Detect which cell encompasses the target text, then output its (X, Y) center coordinate. 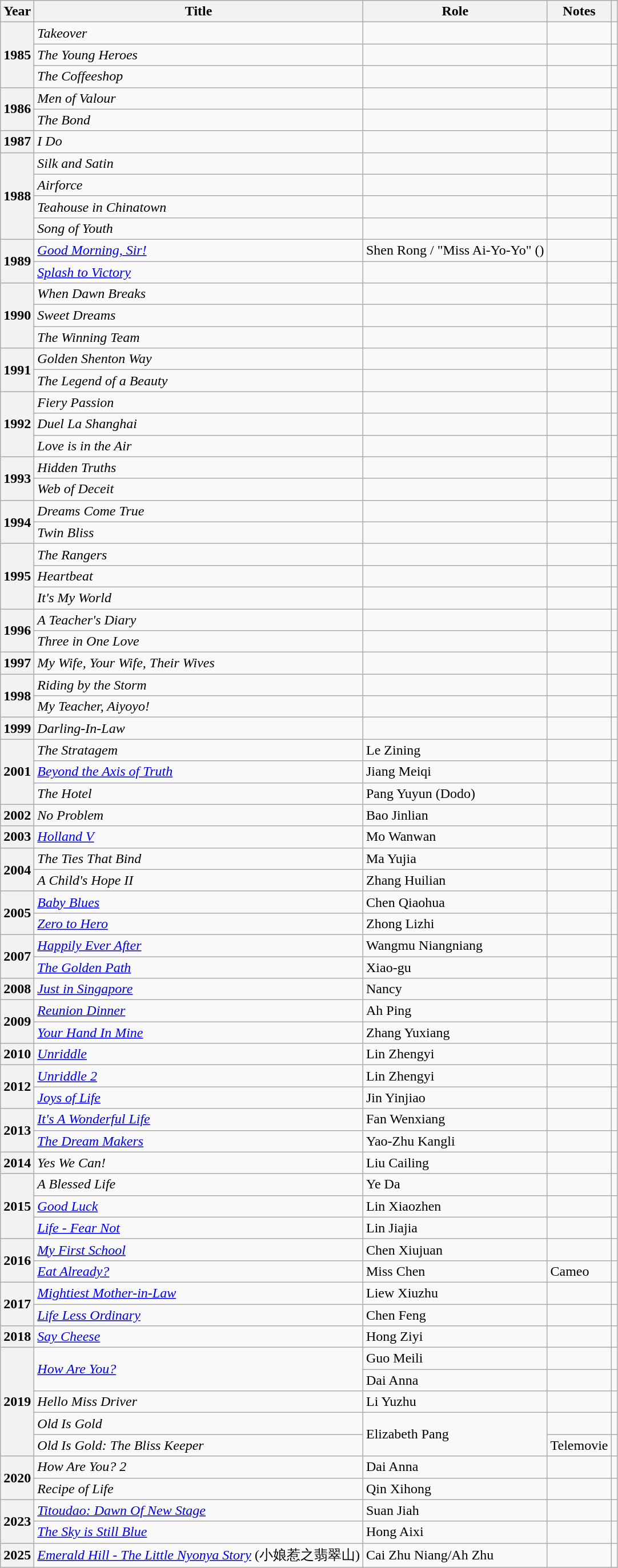
Shen Rong / "Miss Ai-Yo-Yo" () (455, 250)
Nancy (455, 989)
Darling-In-Law (199, 728)
Say Cheese (199, 1337)
Web of Deceit (199, 489)
How Are You? 2 (199, 1467)
2013 (17, 1130)
1989 (17, 261)
Riding by the Storm (199, 685)
Teahouse in Chinatown (199, 207)
Ah Ping (455, 1011)
Old Is Gold: The Bliss Keeper (199, 1445)
1993 (17, 478)
1997 (17, 663)
Hidden Truths (199, 467)
Yes We Can! (199, 1163)
Happily Ever After (199, 945)
Le Zining (455, 750)
Qin Xihong (455, 1489)
Chen Feng (455, 1315)
2014 (17, 1163)
Song of Youth (199, 228)
I Do (199, 142)
Just in Singapore (199, 989)
Takeover (199, 33)
Hong Ziyi (455, 1337)
Old Is Gold (199, 1424)
A Teacher's Diary (199, 619)
Love is in the Air (199, 446)
1986 (17, 109)
Heartbeat (199, 576)
Cameo (579, 1271)
Twin Bliss (199, 533)
2002 (17, 815)
2015 (17, 1206)
The Hotel (199, 793)
Duel La Shanghai (199, 424)
Zero to Hero (199, 924)
2008 (17, 989)
Chen Qiaohua (455, 902)
A Blessed Life (199, 1184)
Hello Miss Driver (199, 1402)
Suan Jiah (455, 1510)
Splash to Victory (199, 272)
Mo Wanwan (455, 837)
1998 (17, 696)
2004 (17, 869)
2005 (17, 913)
Good Luck (199, 1206)
1988 (17, 196)
Baby Blues (199, 902)
2003 (17, 837)
Golden Shenton Way (199, 359)
Lin Xiaozhen (455, 1206)
Hong Aixi (455, 1532)
Emerald Hill - The Little Nyonya Story (小娘惹之翡翠山) (199, 1555)
2010 (17, 1054)
No Problem (199, 815)
2020 (17, 1478)
Guo Meili (455, 1359)
2009 (17, 1022)
Zhang Huilian (455, 880)
Bao Jinlian (455, 815)
When Dawn Breaks (199, 294)
The Ties That Bind (199, 858)
Beyond the Axis of Truth (199, 772)
Title (199, 11)
Life Less Ordinary (199, 1315)
Elizabeth Pang (455, 1434)
Pang Yuyun (Dodo) (455, 793)
Unriddle 2 (199, 1076)
Cai Zhu Niang/Ah Zhu (455, 1555)
Airforce (199, 185)
The Legend of a Beauty (199, 381)
Ma Yujia (455, 858)
A Child's Hope II (199, 880)
1999 (17, 728)
Li Yuzhu (455, 1402)
Yao-Zhu Kangli (455, 1141)
Sweet Dreams (199, 316)
Zhang Yuxiang (455, 1033)
1992 (17, 424)
Year (17, 11)
How Are You? (199, 1369)
Recipe of Life (199, 1489)
Jin Yinjiao (455, 1098)
Good Morning, Sir! (199, 250)
Silk and Satin (199, 163)
1990 (17, 316)
2023 (17, 1521)
Wangmu Niangniang (455, 945)
Notes (579, 11)
1995 (17, 576)
2025 (17, 1555)
2001 (17, 772)
Reunion Dinner (199, 1011)
1991 (17, 370)
1996 (17, 630)
Liu Cailing (455, 1163)
Zhong Lizhi (455, 924)
Dreams Come True (199, 511)
The Sky is Still Blue (199, 1532)
The Coffeeshop (199, 76)
1987 (17, 142)
2007 (17, 956)
The Dream Makers (199, 1141)
2018 (17, 1337)
2017 (17, 1304)
Mightiest Mother-in-Law (199, 1293)
Chen Xiujuan (455, 1249)
Unriddle (199, 1054)
1994 (17, 522)
Joys of Life (199, 1098)
Liew Xiuzhu (455, 1293)
The Winning Team (199, 337)
Lin Jiajia (455, 1228)
Jiang Meiqi (455, 772)
Miss Chen (455, 1271)
The Young Heroes (199, 55)
My Teacher, Aiyoyo! (199, 707)
Ye Da (455, 1184)
Telemovie (579, 1445)
It's My World (199, 598)
My Wife, Your Wife, Their Wives (199, 663)
1985 (17, 55)
The Rangers (199, 554)
Your Hand In Mine (199, 1033)
Men of Valour (199, 98)
Fiery Passion (199, 402)
2019 (17, 1402)
My First School (199, 1249)
Fan Wenxiang (455, 1119)
2012 (17, 1087)
Titoudao: Dawn Of New Stage (199, 1510)
Three in One Love (199, 642)
Life - Fear Not (199, 1228)
Xiao-gu (455, 968)
Role (455, 11)
The Bond (199, 120)
2016 (17, 1260)
It's A Wonderful Life (199, 1119)
Holland V (199, 837)
The Stratagem (199, 750)
Eat Already? (199, 1271)
The Golden Path (199, 968)
